Extract the (x, y) coordinate from the center of the cell holding the provided text.  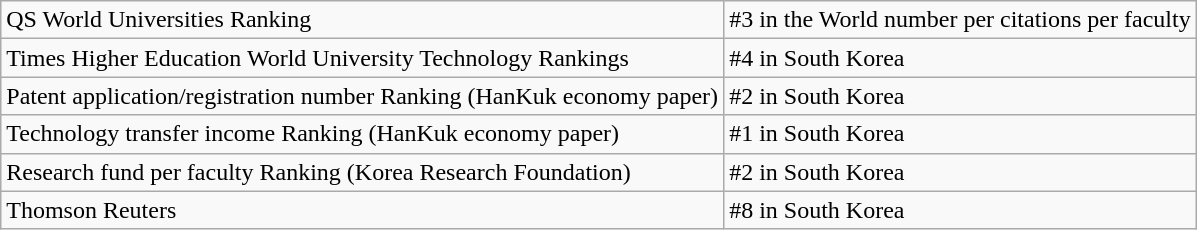
Times Higher Education World University Technology Rankings (362, 58)
Thomson Reuters (362, 210)
Patent application/registration number Ranking (HanKuk economy paper) (362, 96)
QS World Universities Ranking (362, 20)
#1 in South Korea (960, 134)
Research fund per faculty Ranking (Korea Research Foundation) (362, 172)
#4 in South Korea (960, 58)
#3 in the World number per citations per faculty (960, 20)
Technology transfer income Ranking (HanKuk economy paper) (362, 134)
#8 in South Korea (960, 210)
